Search for the cell housing the specified text and yield its [x, y] center coordinate. 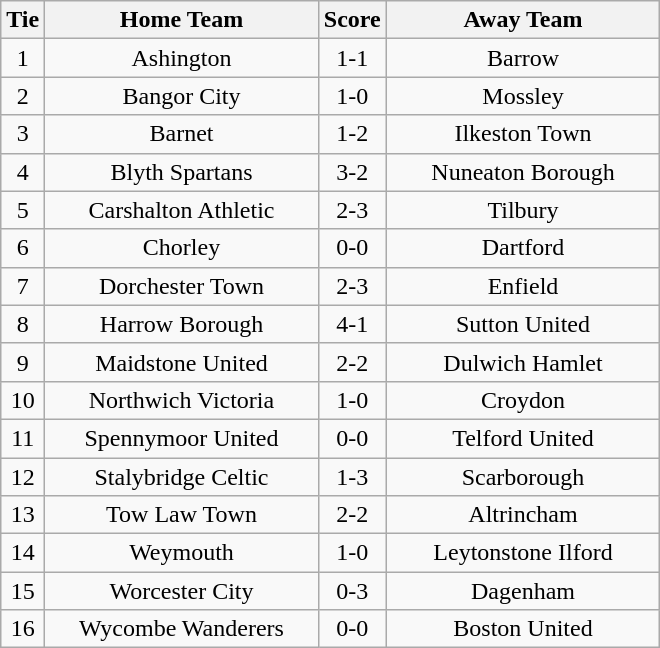
1-2 [352, 134]
Worcester City [182, 591]
Away Team [523, 20]
10 [23, 400]
Dagenham [523, 591]
Mossley [523, 96]
Enfield [523, 286]
5 [23, 210]
0-3 [352, 591]
Tie [23, 20]
Telford United [523, 438]
Bangor City [182, 96]
Scarborough [523, 477]
4 [23, 172]
8 [23, 324]
Nuneaton Borough [523, 172]
Tow Law Town [182, 515]
Blyth Spartans [182, 172]
Leytonstone Ilford [523, 553]
15 [23, 591]
12 [23, 477]
3 [23, 134]
16 [23, 629]
1-1 [352, 58]
Sutton United [523, 324]
9 [23, 362]
Score [352, 20]
Ashington [182, 58]
Tilbury [523, 210]
Northwich Victoria [182, 400]
Dartford [523, 248]
Carshalton Athletic [182, 210]
Weymouth [182, 553]
Dorchester Town [182, 286]
Ilkeston Town [523, 134]
Barnet [182, 134]
Altrincham [523, 515]
Wycombe Wanderers [182, 629]
2 [23, 96]
Barrow [523, 58]
Harrow Borough [182, 324]
1-3 [352, 477]
14 [23, 553]
Maidstone United [182, 362]
Dulwich Hamlet [523, 362]
4-1 [352, 324]
Stalybridge Celtic [182, 477]
6 [23, 248]
1 [23, 58]
Chorley [182, 248]
Croydon [523, 400]
3-2 [352, 172]
11 [23, 438]
Home Team [182, 20]
13 [23, 515]
Boston United [523, 629]
7 [23, 286]
Spennymoor United [182, 438]
